Find where the given text appears and provide that cell's center as [X, Y] coordinate. 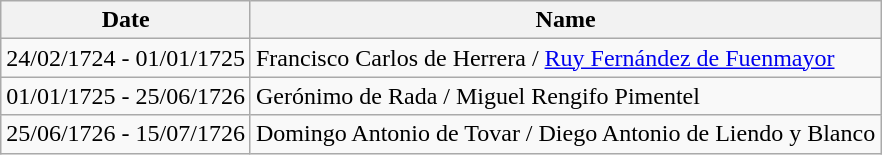
Gerónimo de Rada / Miguel Rengifo Pimentel [565, 96]
Name [565, 20]
Francisco Carlos de Herrera / Ruy Fernández de Fuenmayor [565, 58]
24/02/1724 - 01/01/1725 [126, 58]
Domingo Antonio de Tovar / Diego Antonio de Liendo y Blanco [565, 134]
01/01/1725 - 25/06/1726 [126, 96]
Date [126, 20]
25/06/1726 - 15/07/1726 [126, 134]
